Capture the cell that displays the provided text and extract its (X, Y) central coordinate. 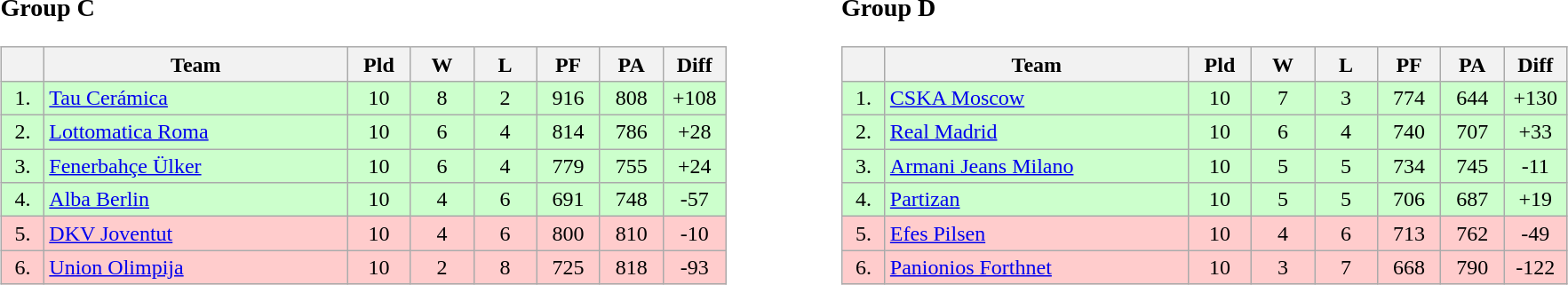
-10 (695, 234)
+130 (1535, 98)
745 (1473, 166)
+108 (695, 98)
668 (1409, 267)
Efes Pilsen (1036, 234)
-49 (1535, 234)
-11 (1535, 166)
786 (631, 132)
Alba Berlin (195, 200)
Real Madrid (1036, 132)
713 (1409, 234)
734 (1409, 166)
-57 (695, 200)
740 (1409, 132)
810 (631, 234)
-93 (695, 267)
762 (1473, 234)
Panionios Forthnet (1036, 267)
706 (1409, 200)
Union Olimpija (195, 267)
-122 (1535, 267)
790 (1473, 267)
Partizan (1036, 200)
818 (631, 267)
774 (1409, 98)
808 (631, 98)
725 (569, 267)
CSKA Moscow (1036, 98)
707 (1473, 132)
779 (569, 166)
800 (569, 234)
DKV Joventut (195, 234)
+28 (695, 132)
+33 (1535, 132)
916 (569, 98)
Armani Jeans Milano (1036, 166)
748 (631, 200)
755 (631, 166)
Fenerbahçe Ülker (195, 166)
814 (569, 132)
Lottomatica Roma (195, 132)
687 (1473, 200)
+24 (695, 166)
Tau Cerámica (195, 98)
644 (1473, 98)
691 (569, 200)
+19 (1535, 200)
